Capture the cell that displays the provided text and extract its [x, y] central coordinate. 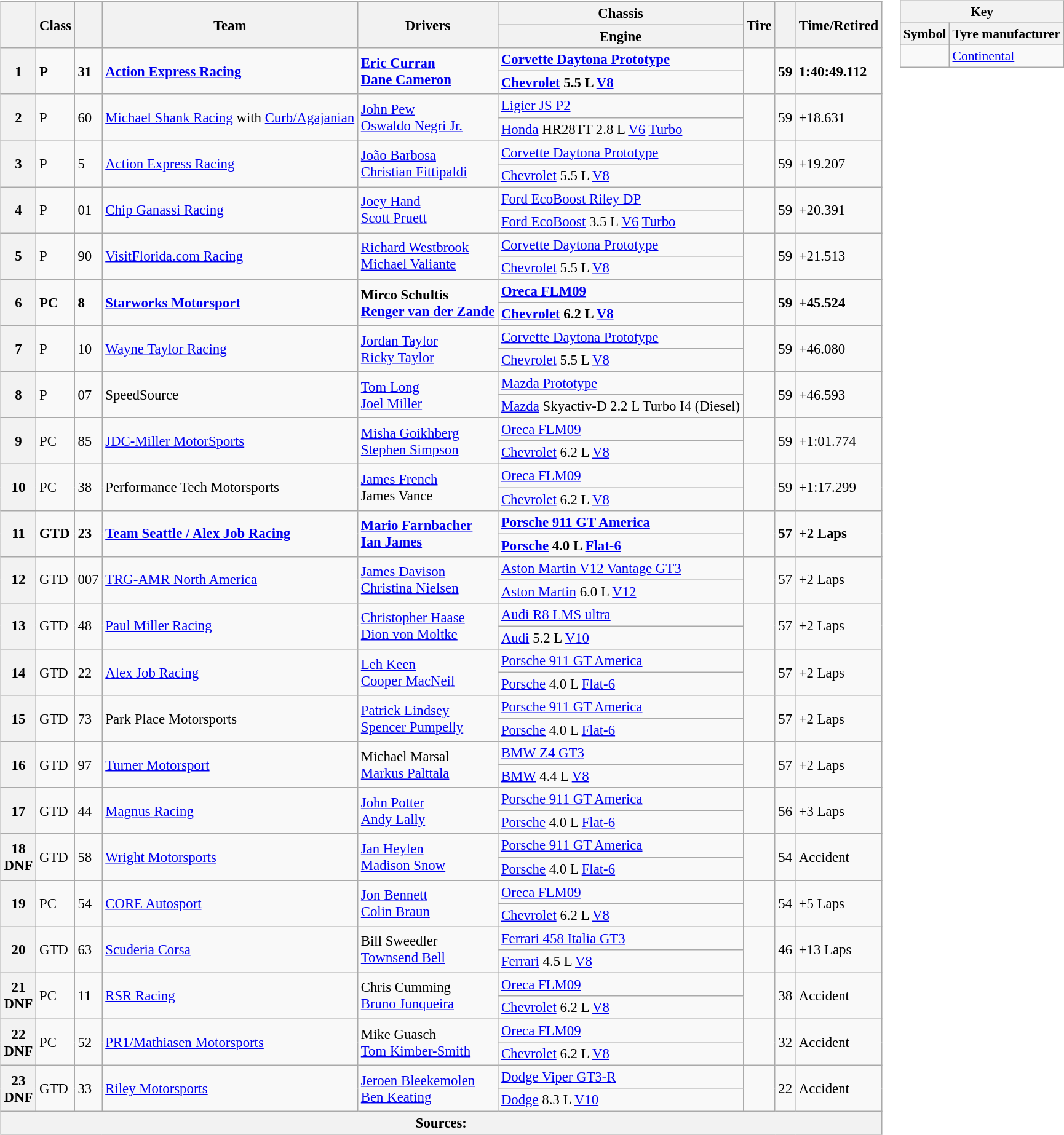
85 [89, 441]
9 [18, 441]
Alex Job Racing [230, 673]
58 [89, 857]
Engine [621, 37]
Ferrari 458 Italia GT3 [621, 938]
Mirco Schultis Renger van der Zande [427, 303]
RSR Racing [230, 996]
Jordan Taylor Ricky Taylor [427, 348]
Team [230, 25]
Mazda Skyactiv-D 2.2 L Turbo I4 (Diesel) [621, 406]
Eric Curran Dane Cameron [427, 71]
32 [785, 1042]
48 [89, 626]
63 [89, 949]
VisitFlorida.com Racing [230, 256]
Magnus Racing [230, 810]
Ferrari 4.5 L V8 [621, 961]
1:40:49.112 [838, 71]
Tyre manufacturer [1006, 34]
44 [89, 810]
07 [89, 395]
BMW 4.4 L V8 [621, 777]
Time/Retired [838, 25]
Misha Goikhberg Stephen Simpson [427, 441]
Ligier JS P2 [621, 106]
Scuderia Corsa [230, 949]
TRG-AMR North America [230, 579]
Team Seattle / Alex Job Racing [230, 534]
James French James Vance [427, 487]
+18.631 [838, 117]
+1:17.299 [838, 487]
BMW Z4 GT3 [621, 753]
+20.391 [838, 210]
+46.593 [838, 395]
Park Place Motorsports [230, 718]
Riley Motorsports [230, 1088]
16 [18, 765]
Wayne Taylor Racing [230, 348]
52 [89, 1042]
CORE Autosport [230, 904]
+3 Laps [838, 810]
6 [18, 303]
19 [18, 904]
Tom Long Joel Miller [427, 395]
Mario Farnbacher Ian James [427, 534]
97 [89, 765]
PR1/Mathiasen Motorsports [230, 1042]
1 [18, 71]
Patrick Lindsey Spencer Pumpelly [427, 718]
01 [89, 210]
Dodge 8.3 L V10 [621, 1100]
Ford EcoBoost 3.5 L V6 Turbo [621, 221]
Turner Motorsport [230, 765]
+19.207 [838, 164]
Jan Heylen Madison Snow [427, 857]
Wright Motorsports [230, 857]
2 [18, 117]
+1:01.774 [838, 441]
John Pew Oswaldo Negri Jr. [427, 117]
João Barbosa Christian Fittipaldi [427, 164]
Paul Miller Racing [230, 626]
7 [18, 348]
Mazda Prototype [621, 384]
Jeroen Bleekemolen Ben Keating [427, 1088]
Aston Martin 6.0 L V12 [621, 591]
Jon Bennett Colin Braun [427, 904]
Dodge Viper GT3-R [621, 1077]
SpeedSource [230, 395]
Continental [1006, 56]
Joey Hand Scott Pruett [427, 210]
14 [18, 673]
Chip Ganassi Racing [230, 210]
33 [89, 1088]
90 [89, 256]
46 [785, 949]
Tire [759, 25]
56 [785, 810]
13 [18, 626]
Bill Sweedler Townsend Bell [427, 949]
Key [982, 12]
+5 Laps [838, 904]
Class [55, 25]
23 [89, 534]
15 [18, 718]
4 [18, 210]
007 [89, 579]
23DNF [18, 1088]
Honda HR28TT 2.8 L V6 Turbo [621, 129]
John Potter Andy Lally [427, 810]
Drivers [427, 25]
Sources: [441, 1123]
+13 Laps [838, 949]
Symbol [925, 34]
Mike Guasch Tom Kimber-Smith [427, 1042]
31 [89, 71]
+45.524 [838, 303]
Leh Keen Cooper MacNeil [427, 673]
Audi 5.2 L V10 [621, 638]
Starworks Motorsport [230, 303]
Michael Marsal Markus Palttala [427, 765]
3 [18, 164]
18DNF [18, 857]
22DNF [18, 1042]
+46.080 [838, 348]
Christopher Haase Dion von Moltke [427, 626]
Audi R8 LMS ultra [621, 614]
Performance Tech Motorsports [230, 487]
Aston Martin V12 Vantage GT3 [621, 568]
+21.513 [838, 256]
21DNF [18, 996]
Chris Cumming Bruno Junqueira [427, 996]
JDC-Miller MotorSports [230, 441]
60 [89, 117]
James Davison Christina Nielsen [427, 579]
Richard Westbrook Michael Valiante [427, 256]
17 [18, 810]
Ford EcoBoost Riley DP [621, 199]
Michael Shank Racing with Curb/Agajanian [230, 117]
20 [18, 949]
12 [18, 579]
73 [89, 718]
Chassis [621, 14]
